For the text-containing cell, return its midpoint in (X, Y) coordinate format. 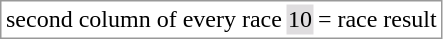
second column of every race (144, 19)
= race result (377, 19)
10 (300, 19)
